Pinpoint the cell where the given text exists, returning its [X, Y] midpoint coordinate. 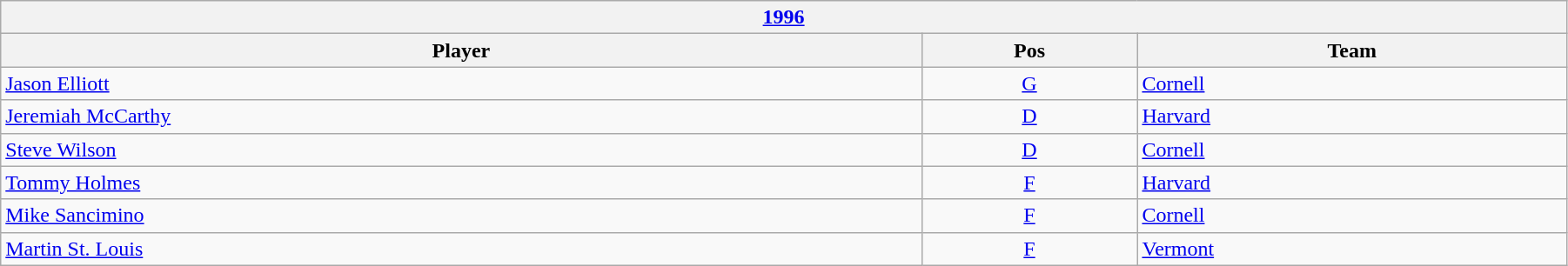
Jason Elliott [461, 83]
Jeremiah McCarthy [461, 116]
1996 [784, 17]
Player [461, 50]
Martin St. Louis [461, 249]
Pos [1029, 50]
Tommy Holmes [461, 183]
Steve Wilson [461, 150]
Vermont [1352, 249]
G [1029, 83]
Mike Sancimino [461, 216]
Team [1352, 50]
